Locate the cell with the specified text and output its [X, Y] center coordinate. 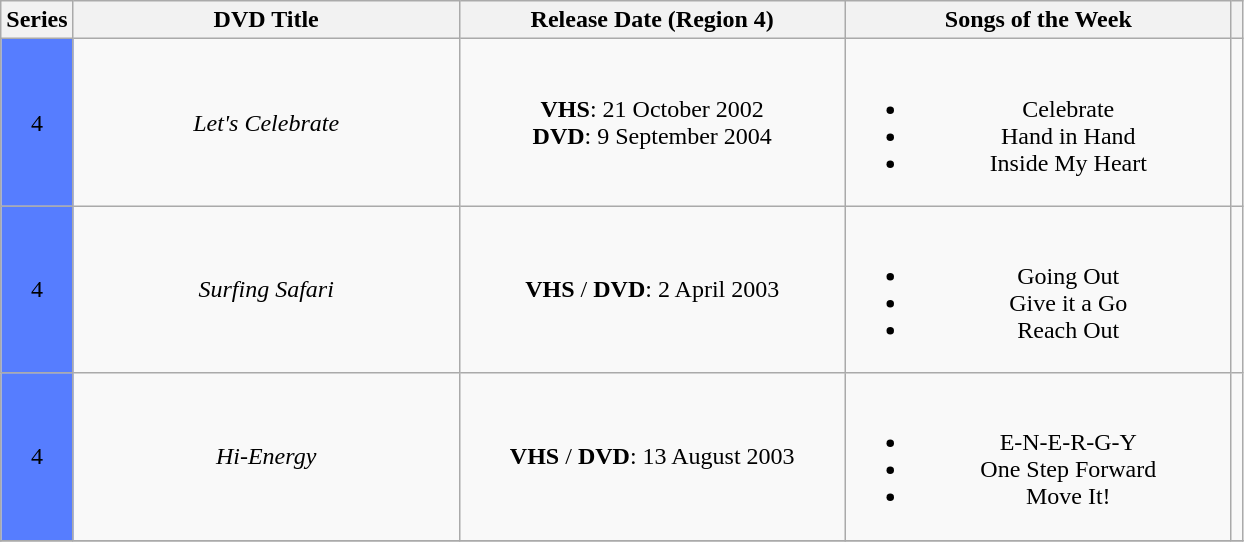
CelebrateHand in HandInside My Heart [1038, 122]
VHS / DVD: 13 August 2003 [652, 456]
VHS: 21 October 2002 DVD: 9 September 2004 [652, 122]
Hi-Energy [266, 456]
Series [37, 20]
VHS / DVD: 2 April 2003 [652, 290]
Songs of the Week [1038, 20]
E-N-E-R-G-YOne Step ForwardMove It! [1038, 456]
Let's Celebrate [266, 122]
DVD Title [266, 20]
Surfing Safari [266, 290]
Going OutGive it a GoReach Out [1038, 290]
Release Date (Region 4) [652, 20]
